Search for the cell housing the specified text and yield its [X, Y] center coordinate. 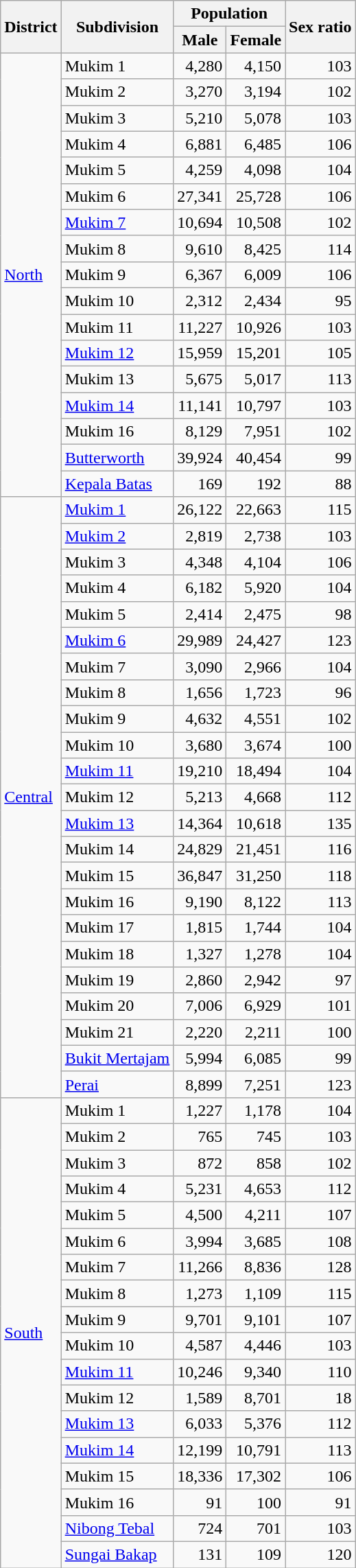
6,009 [256, 274]
4,668 [256, 797]
109 [256, 1554]
2,475 [256, 614]
Central [31, 797]
4,211 [256, 1215]
25,728 [256, 196]
108 [320, 1241]
11,141 [200, 406]
858 [256, 1163]
2,220 [200, 1032]
Sungai Bakap [117, 1554]
18 [320, 1398]
2,738 [256, 536]
10,246 [200, 1372]
5,994 [200, 1058]
135 [320, 823]
Population [229, 14]
Nibong Tebal [117, 1528]
District [31, 27]
3,270 [200, 92]
745 [256, 1136]
1,273 [200, 1294]
120 [320, 1554]
10,797 [256, 406]
4,104 [256, 562]
118 [320, 876]
6,485 [256, 144]
31,250 [256, 876]
110 [320, 1372]
1,744 [256, 928]
4,587 [200, 1346]
3,680 [200, 745]
3,685 [256, 1241]
Mukim 20 [117, 1006]
105 [320, 353]
South [31, 1333]
95 [320, 301]
1,656 [200, 692]
Mukim 18 [117, 954]
10,618 [256, 823]
12,199 [200, 1450]
Sex ratio [320, 27]
5,231 [200, 1189]
Butterworth [117, 458]
101 [320, 1006]
4,280 [200, 66]
3,674 [256, 745]
8,129 [200, 432]
10,694 [200, 222]
8,899 [200, 1084]
9,610 [200, 248]
19,210 [200, 771]
4,551 [256, 718]
98 [320, 614]
4,446 [256, 1346]
7,951 [256, 432]
North [31, 274]
14,364 [200, 823]
6,182 [200, 588]
Bukit Mertajam [117, 1058]
1,178 [256, 1110]
2,211 [256, 1032]
3,194 [256, 92]
Mukim 17 [117, 928]
2,414 [200, 614]
5,017 [256, 379]
Kepala Batas [117, 484]
4,348 [200, 562]
8,122 [256, 902]
Mukim 21 [117, 1032]
18,494 [256, 771]
Female [256, 40]
29,989 [200, 640]
10,926 [256, 327]
24,427 [256, 640]
701 [256, 1528]
724 [200, 1528]
36,847 [200, 876]
3,090 [200, 666]
2,966 [256, 666]
131 [200, 1554]
1,589 [200, 1398]
Male [200, 40]
1,815 [200, 928]
4,259 [200, 170]
17,302 [256, 1476]
6,033 [200, 1424]
15,959 [200, 353]
8,701 [256, 1398]
3,994 [200, 1241]
9,190 [200, 902]
4,632 [200, 718]
6,881 [200, 144]
18,336 [200, 1476]
97 [320, 980]
22,663 [256, 510]
5,376 [256, 1424]
5,920 [256, 588]
4,500 [200, 1215]
9,340 [256, 1372]
5,210 [200, 118]
5,213 [200, 797]
765 [200, 1136]
7,006 [200, 1006]
6,367 [200, 274]
2,819 [200, 536]
6,085 [256, 1058]
11,227 [200, 327]
1,278 [256, 954]
114 [320, 248]
116 [320, 850]
9,701 [200, 1320]
2,860 [200, 980]
39,924 [200, 458]
872 [200, 1163]
6,929 [256, 1006]
4,098 [256, 170]
Subdivision [117, 27]
192 [256, 484]
2,434 [256, 301]
10,508 [256, 222]
1,109 [256, 1294]
5,675 [200, 379]
8,836 [256, 1267]
88 [320, 484]
2,312 [200, 301]
26,122 [200, 510]
40,454 [256, 458]
1,327 [200, 954]
2,942 [256, 980]
4,150 [256, 66]
1,723 [256, 692]
4,653 [256, 1189]
Mukim 19 [117, 980]
8,425 [256, 248]
5,078 [256, 118]
15,201 [256, 353]
21,451 [256, 850]
Perai [117, 1084]
9,101 [256, 1320]
11,266 [200, 1267]
1,227 [200, 1110]
7,251 [256, 1084]
128 [320, 1267]
169 [200, 484]
10,791 [256, 1450]
96 [320, 692]
24,829 [200, 850]
27,341 [200, 196]
